Scan for the cell matching the given text and deliver its (x, y) coordinate at center. 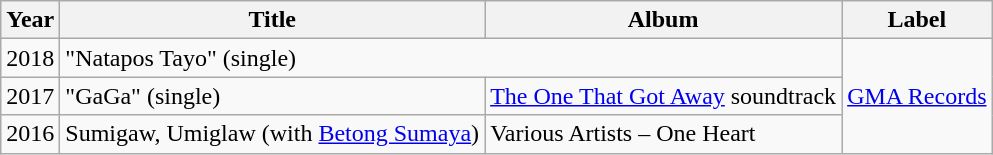
Title (272, 20)
2016 (30, 134)
Label (917, 20)
"GaGa" (single) (272, 96)
Various Artists – One Heart (664, 134)
GMA Records (917, 96)
The One That Got Away soundtrack (664, 96)
Album (664, 20)
"Natapos Tayo" (single) (451, 58)
Year (30, 20)
2017 (30, 96)
Sumigaw, Umiglaw (with Betong Sumaya) (272, 134)
2018 (30, 58)
